Capture the cell that displays the provided text and extract its [x, y] central coordinate. 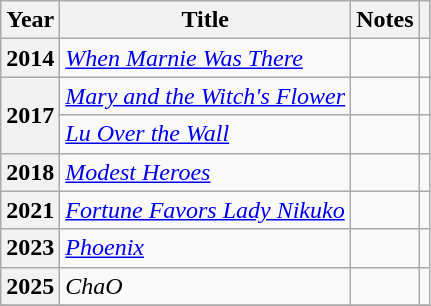
When Marnie Was There [206, 58]
2018 [30, 172]
Title [206, 20]
Modest Heroes [206, 172]
2017 [30, 115]
2021 [30, 210]
Notes [385, 20]
Phoenix [206, 248]
Lu Over the Wall [206, 134]
Mary and the Witch's Flower [206, 96]
2023 [30, 248]
Year [30, 20]
2025 [30, 286]
ChaO [206, 286]
2014 [30, 58]
Fortune Favors Lady Nikuko [206, 210]
